Pinpoint the cell where the given text exists, returning its (x, y) midpoint coordinate. 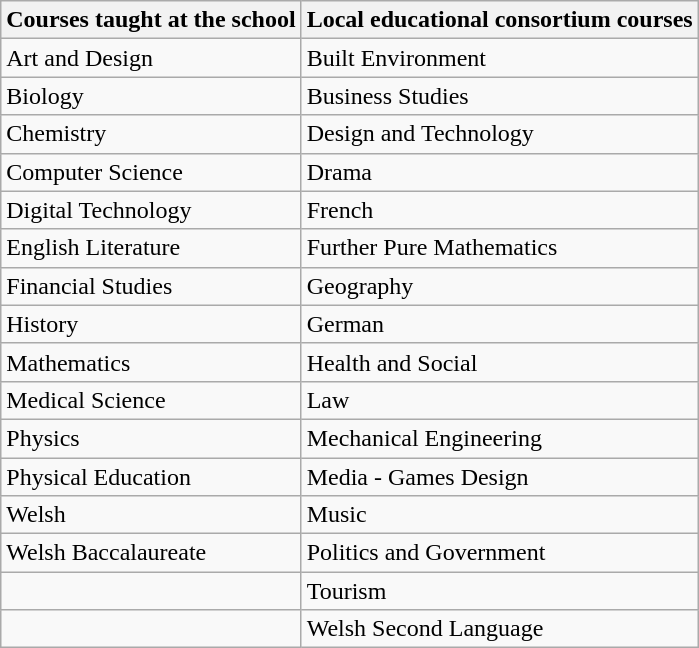
Design and Technology (500, 134)
Courses taught at the school (151, 20)
Local educational consortium courses (500, 20)
Digital Technology (151, 210)
Music (500, 515)
English Literature (151, 248)
Mechanical Engineering (500, 438)
Drama (500, 172)
Physics (151, 438)
Built Environment (500, 58)
Health and Social (500, 362)
Physical Education (151, 477)
German (500, 324)
Welsh (151, 515)
French (500, 210)
Mathematics (151, 362)
Financial Studies (151, 286)
Law (500, 400)
Chemistry (151, 134)
Geography (500, 286)
Business Studies (500, 96)
Further Pure Mathematics (500, 248)
Media - Games Design (500, 477)
Politics and Government (500, 553)
Medical Science (151, 400)
Tourism (500, 591)
History (151, 324)
Computer Science (151, 172)
Welsh Baccalaureate (151, 553)
Art and Design (151, 58)
Welsh Second Language (500, 629)
Biology (151, 96)
